From the cell containing the given text, extract its center point as [x, y] coordinate. 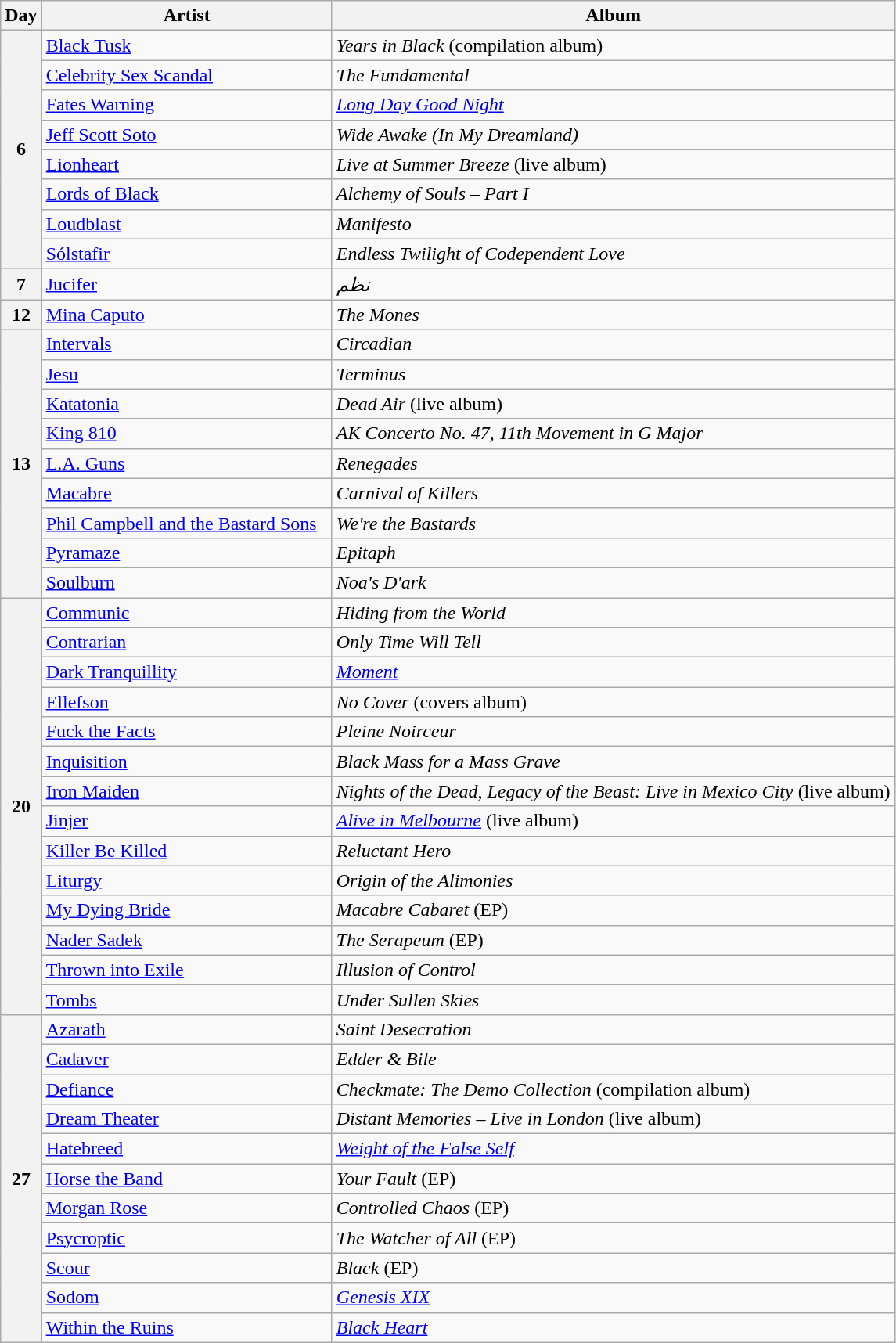
Sólstafir [186, 254]
Live at Summer Breeze (live album) [614, 164]
The Mones [614, 315]
Celebrity Sex Scandal [186, 75]
Liturgy [186, 880]
Mina Caputo [186, 315]
Loudblast [186, 224]
Carnival of Killers [614, 493]
12 [21, 315]
Scour [186, 1268]
Edder & Bile [614, 1059]
Macabre [186, 493]
Checkmate: The Demo Collection (compilation album) [614, 1089]
Killer Be Killed [186, 851]
Fuck the Facts [186, 732]
Epitaph [614, 553]
Weight of the False Self [614, 1149]
Dream Theater [186, 1119]
Sodom [186, 1298]
Alive in Melbourne (live album) [614, 821]
Wide Awake (In My Dreamland) [614, 135]
Nights of the Dead, Legacy of the Beast: Live in Mexico City (live album) [614, 791]
7 [21, 284]
L.A. Guns [186, 463]
Jeff Scott Soto [186, 135]
Ellefson [186, 702]
Distant Memories – Live in London (live album) [614, 1119]
6 [21, 149]
AK Concerto No. 47, 11th Movement in G Major [614, 434]
Years in Black (compilation album) [614, 45]
Defiance [186, 1089]
Macabre Cabaret (EP) [614, 910]
Jesu [186, 374]
Hatebreed [186, 1149]
Black Tusk [186, 45]
Morgan Rose [186, 1208]
Origin of the Alimonies [614, 880]
Fates Warning [186, 105]
Black Mass for a Mass Grave [614, 762]
نظم [614, 284]
Controlled Chaos (EP) [614, 1208]
The Watcher of All (EP) [614, 1238]
Terminus [614, 374]
Dark Tranquillity [186, 672]
Azarath [186, 1029]
Soulburn [186, 582]
King 810 [186, 434]
Noa's D'ark [614, 582]
Alchemy of Souls – Part I [614, 194]
Day [21, 16]
Iron Maiden [186, 791]
Artist [186, 16]
Renegades [614, 463]
No Cover (covers album) [614, 702]
The Serapeum (EP) [614, 940]
Black Heart [614, 1327]
Black (EP) [614, 1268]
Manifesto [614, 224]
Only Time Will Tell [614, 643]
Album [614, 16]
Intervals [186, 344]
Nader Sadek [186, 940]
Lords of Black [186, 194]
My Dying Bride [186, 910]
Reluctant Hero [614, 851]
Lionheart [186, 164]
We're the Bastards [614, 523]
Circadian [614, 344]
Long Day Good Night [614, 105]
Hiding from the World [614, 613]
27 [21, 1179]
Endless Twilight of Codependent Love [614, 254]
Illusion of Control [614, 970]
Under Sullen Skies [614, 999]
Katatonia [186, 404]
The Fundamental [614, 75]
Cadaver [186, 1059]
Tombs [186, 999]
Within the Ruins [186, 1327]
Inquisition [186, 762]
Horse the Band [186, 1179]
Dead Air (live album) [614, 404]
Contrarian [186, 643]
Jinjer [186, 821]
Your Fault (EP) [614, 1179]
Pyramaze [186, 553]
13 [21, 463]
Pleine Noirceur [614, 732]
Moment [614, 672]
Thrown into Exile [186, 970]
Saint Desecration [614, 1029]
Jucifer [186, 284]
Communic [186, 613]
Genesis XIX [614, 1298]
20 [21, 806]
Psycroptic [186, 1238]
Phil Campbell and the Bastard Sons [186, 523]
